From the cell containing the given text, extract its center point as (X, Y) coordinate. 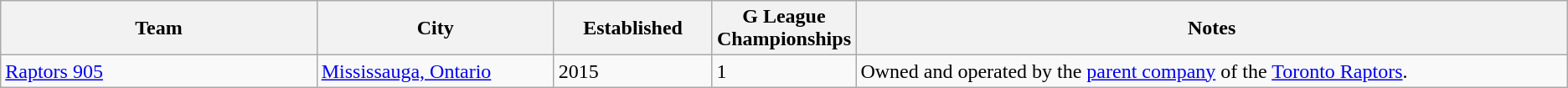
Notes (1211, 28)
Mississauga, Ontario (436, 71)
Owned and operated by the parent company of the Toronto Raptors. (1211, 71)
Raptors 905 (159, 71)
1 (784, 71)
Team (159, 28)
2015 (633, 71)
G League Championships (784, 28)
City (436, 28)
Established (633, 28)
